Find where the given text appears and provide that cell's center as [x, y] coordinate. 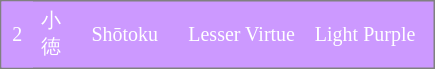
2 [18, 35]
小徳 [58, 35]
Shōtoku [132, 35]
Lesser Virtue [244, 35]
Light Purple [370, 35]
